From the cell containing the given text, extract its center point as [X, Y] coordinate. 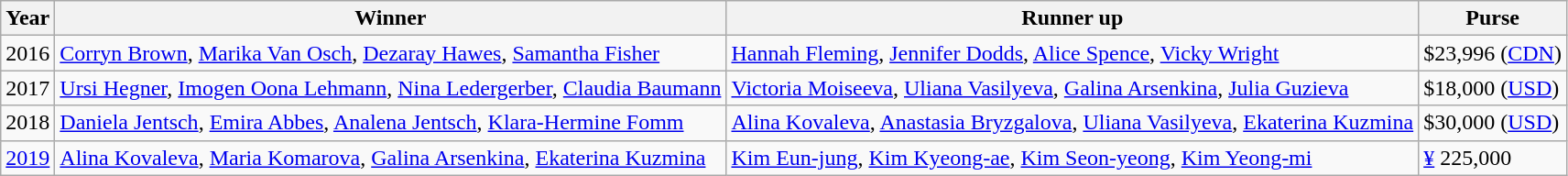
Runner up [1073, 18]
Daniela Jentsch, Emira Abbes, Analena Jentsch, Klara-Hermine Fomm [390, 123]
2019 [27, 158]
Corryn Brown, Marika Van Osch, Dezaray Hawes, Samantha Fisher [390, 53]
2018 [27, 123]
Alina Kovaleva, Anastasia Bryzgalova, Uliana Vasilyeva, Ekaterina Kuzmina [1073, 123]
$18,000 (USD) [1493, 88]
Hannah Fleming, Jennifer Dodds, Alice Spence, Vicky Wright [1073, 53]
2017 [27, 88]
¥ 225,000 [1493, 158]
Purse [1493, 18]
Year [27, 18]
$23,996 (CDN) [1493, 53]
Victoria Moiseeva, Uliana Vasilyeva, Galina Arsenkina, Julia Guzieva [1073, 88]
Kim Eun-jung, Kim Kyeong-ae, Kim Seon-yeong, Kim Yeong-mi [1073, 158]
Ursi Hegner, Imogen Oona Lehmann, Nina Ledergerber, Claudia Baumann [390, 88]
Alina Kovaleva, Maria Komarova, Galina Arsenkina, Ekaterina Kuzmina [390, 158]
2016 [27, 53]
Winner [390, 18]
$30,000 (USD) [1493, 123]
